Identify which cell holds the provided text, then report its (X, Y) central coordinate. 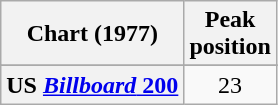
Chart (1977) (92, 34)
US Billboard 200 (92, 85)
23 (230, 85)
Peakposition (230, 34)
